For the text-containing cell, return its midpoint in [x, y] coordinate format. 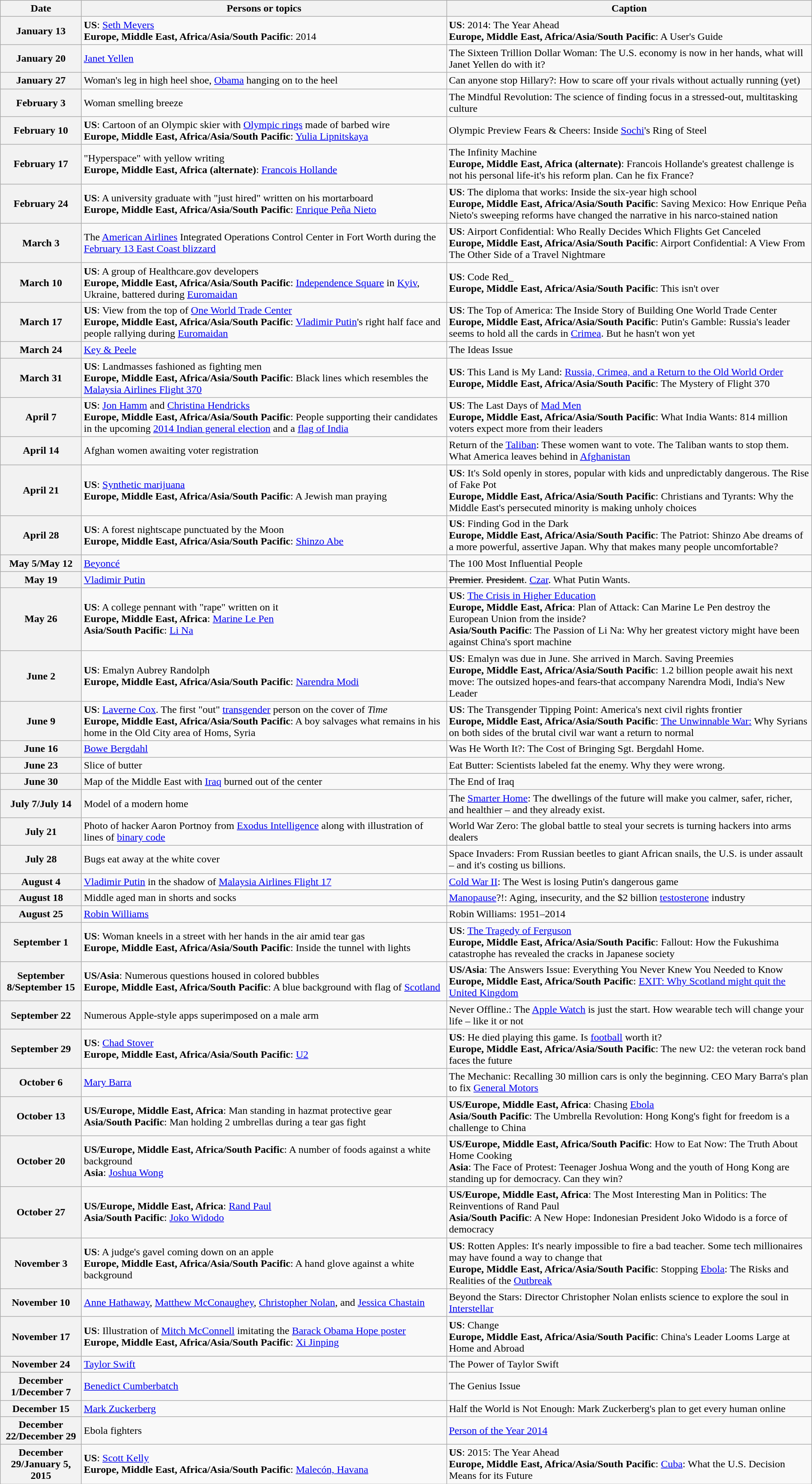
US: Code Red_ Europe, Middle East, Africa/Asia/South Pacific: This isn't over [630, 282]
Bowe Bergdahl [264, 749]
Mark Zuckerberg [264, 1408]
US: Chad StoverEurope, Middle East, Africa/Asia/South Pacific: U2 [264, 1049]
US: 2014: The Year Ahead Europe, Middle East, Africa/Asia/South Pacific: A User's Guide [630, 31]
Date [41, 9]
December 1/December 7 [41, 1386]
US: A university graduate with "just hired" written on his mortarboard Europe, Middle East, Africa/Asia/South Pacific: Enrique Peña Nieto [264, 203]
May 26 [41, 619]
US: A forest nightscape punctuated by the Moon Europe, Middle East, Africa/Asia/South Pacific: Shinzo Abe [264, 536]
Caption [630, 9]
March 10 [41, 282]
April 7 [41, 417]
Numerous Apple-style apps superimposed on a male arm [264, 1015]
Vladimir Putin [264, 580]
November 24 [41, 1364]
Eat Butter: Scientists labeled fat the enemy. Why they were wrong. [630, 765]
The Mindful Revolution: The science of finding focus in a stressed-out, multitasking culture [630, 103]
November 3 [41, 1263]
US: The Last Days of Mad Men Europe, Middle East, Africa/Asia/South Pacific: What India Wants: 814 million voters expect more from their leaders [630, 417]
Taylor Swift [264, 1364]
World War Zero: The global battle to steal your secrets is turning hackers into arms dealers [630, 831]
US: A judge's gavel coming down on an apple Europe, Middle East, Africa/Asia/South Pacific: A hand glove against a white background [264, 1263]
Premier. President. Czar. What Putin Wants. [630, 580]
June 2 [41, 676]
The Genius Issue [630, 1386]
Never Offline.: The Apple Watch is just the start. How wearable tech will change your life – like it or not [630, 1015]
Person of the Year 2014 [630, 1431]
The Power of Taylor Swift [630, 1364]
August 4 [41, 881]
US: Synthetic marijuana Europe, Middle East, Africa/Asia/South Pacific: A Jewish man praying [264, 490]
Bugs eat away at the white cover [264, 859]
US: 2015: The Year AheadEurope, Middle East, Africa/Asia/South Pacific: Cuba: What the U.S. Decision Means for its Future [630, 1464]
Robin Williams: 1951–2014 [630, 914]
April 28 [41, 536]
Afghan women awaiting voter registration [264, 451]
Half the World is Not Enough: Mark Zuckerberg's plan to get every human online [630, 1408]
March 17 [41, 322]
November 10 [41, 1302]
US: Landmasses fashioned as fighting men Europe, Middle East, Africa/Asia/South Pacific: Black lines which resembles the Malaysia Airlines Flight 370 [264, 378]
September 1 [41, 942]
November 17 [41, 1336]
June 23 [41, 765]
February 10 [41, 130]
October 27 [41, 1212]
June 16 [41, 749]
Photo of hacker Aaron Portnoy from Exodus Intelligence along with illustration of lines of binary code [264, 831]
"Hyperspace" with yellow writing Europe, Middle East, Africa (alternate): Francois Hollande [264, 164]
December 29/January 5, 2015 [41, 1464]
June 30 [41, 781]
May 5/May 12 [41, 563]
February 3 [41, 103]
US/Asia: Numerous questions housed in colored bubbles Europe, Middle East, Africa/South Pacific: A blue background with flag of Scotland [264, 981]
US: Cartoon of an Olympic skier with Olympic rings made of barbed wire Europe, Middle East, Africa/Asia/South Pacific: Yulia Lipnitskaya [264, 130]
Middle aged man in shorts and socks [264, 898]
Benedict Cumberbatch [264, 1386]
August 18 [41, 898]
Slice of butter [264, 765]
US: Emalyn Aubrey Randolph Europe, Middle East, Africa/Asia/South Pacific: Narendra Modi [264, 676]
May 19 [41, 580]
April 14 [41, 451]
Robin Williams [264, 914]
December 22/December 29 [41, 1431]
July 7/July 14 [41, 804]
US: Seth Meyers Europe, Middle East, Africa/Asia/South Pacific: 2014 [264, 31]
Beyoncé [264, 563]
US/Europe, Middle East, Africa: Chasing Ebola Asia/South Pacific: The Umbrella Revolution: Hong Kong's fight for freedom is a challenge to China [630, 1116]
Manopause?!: Aging, insecurity, and the $2 billion testosterone industry [630, 898]
Model of a modern home [264, 804]
US/Europe, Middle East, Africa: Man standing in hazmat protective gear Asia/South Pacific: Man holding 2 umbrellas during a tear gas fight [264, 1116]
October 6 [41, 1082]
US/Europe, Middle East, Africa/South Pacific: A number of foods against a white background Asia: Joshua Wong [264, 1161]
US: A college pennant with "rape" written on it Europe, Middle East, Africa: Marine Le Pen Asia/South Pacific: Li Na [264, 619]
Was He Worth It?: The Cost of Bringing Sgt. Bergdahl Home. [630, 749]
The Sixteen Trillion Dollar Woman: The U.S. economy is now in her hands, what will Janet Yellen do with it? [630, 58]
Woman smelling breeze [264, 103]
Beyond the Stars: Director Christopher Nolan enlists science to explore the soul in Interstellar [630, 1302]
March 24 [41, 350]
Cold War II: The West is losing Putin's dangerous game [630, 881]
October 13 [41, 1116]
January 13 [41, 31]
The Smarter Home: The dwellings of the future will make you calmer, safer, richer, and healthier – and they already exist. [630, 804]
US: Scott KellyEurope, Middle East, Africa/Asia/South Pacific: Malecón, Havana [264, 1464]
February 17 [41, 164]
March 3 [41, 243]
December 15 [41, 1408]
The 100 Most Influential People [630, 563]
September 8/September 15 [41, 981]
February 24 [41, 203]
January 27 [41, 81]
July 21 [41, 831]
September 29 [41, 1049]
Map of the Middle East with Iraq burned out of the center [264, 781]
Vladimir Putin in the shadow of Malaysia Airlines Flight 17 [264, 881]
Return of the Taliban: These women want to vote. The Taliban wants to stop them. What America leaves behind in Afghanistan [630, 451]
The End of Iraq [630, 781]
Space Invaders: From Russian beetles to giant African snails, the U.S. is under assault – and it's costing us billions. [630, 859]
Mary Barra [264, 1082]
October 20 [41, 1161]
Anne Hathaway, Matthew McConaughey, Christopher Nolan, and Jessica Chastain [264, 1302]
August 25 [41, 914]
Persons or topics [264, 9]
The Mechanic: Recalling 30 million cars is only the beginning. CEO Mary Barra's plan to fix General Motors [630, 1082]
The American Airlines Integrated Operations Control Center in Fort Worth during the February 13 East Coast blizzard [264, 243]
Can anyone stop Hillary?: How to scare off your rivals without actually running (yet) [630, 81]
March 31 [41, 378]
June 9 [41, 721]
September 22 [41, 1015]
Ebola fighters [264, 1431]
July 28 [41, 859]
Olympic Preview Fears & Cheers: Inside Sochi's Ring of Steel [630, 130]
Key & Peele [264, 350]
US: Illustration of Mitch McConnell imitating the Barack Obama Hope poster Europe, Middle East, Africa/Asia/South Pacific: Xi Jinping [264, 1336]
Janet Yellen [264, 58]
US/Europe, Middle East, Africa: Rand Paul Asia/South Pacific: Joko Widodo [264, 1212]
January 20 [41, 58]
US: Change Europe, Middle East, Africa/Asia/South Pacific: China's Leader Looms Large at Home and Abroad [630, 1336]
The Ideas Issue [630, 350]
Woman's leg in high heel shoe, Obama hanging on to the heel [264, 81]
US: Woman kneels in a street with her hands in the air amid tear gas Europe, Middle East, Africa/Asia/South Pacific: Inside the tunnel with lights [264, 942]
April 21 [41, 490]
